Search for the cell housing the specified text and yield its [x, y] center coordinate. 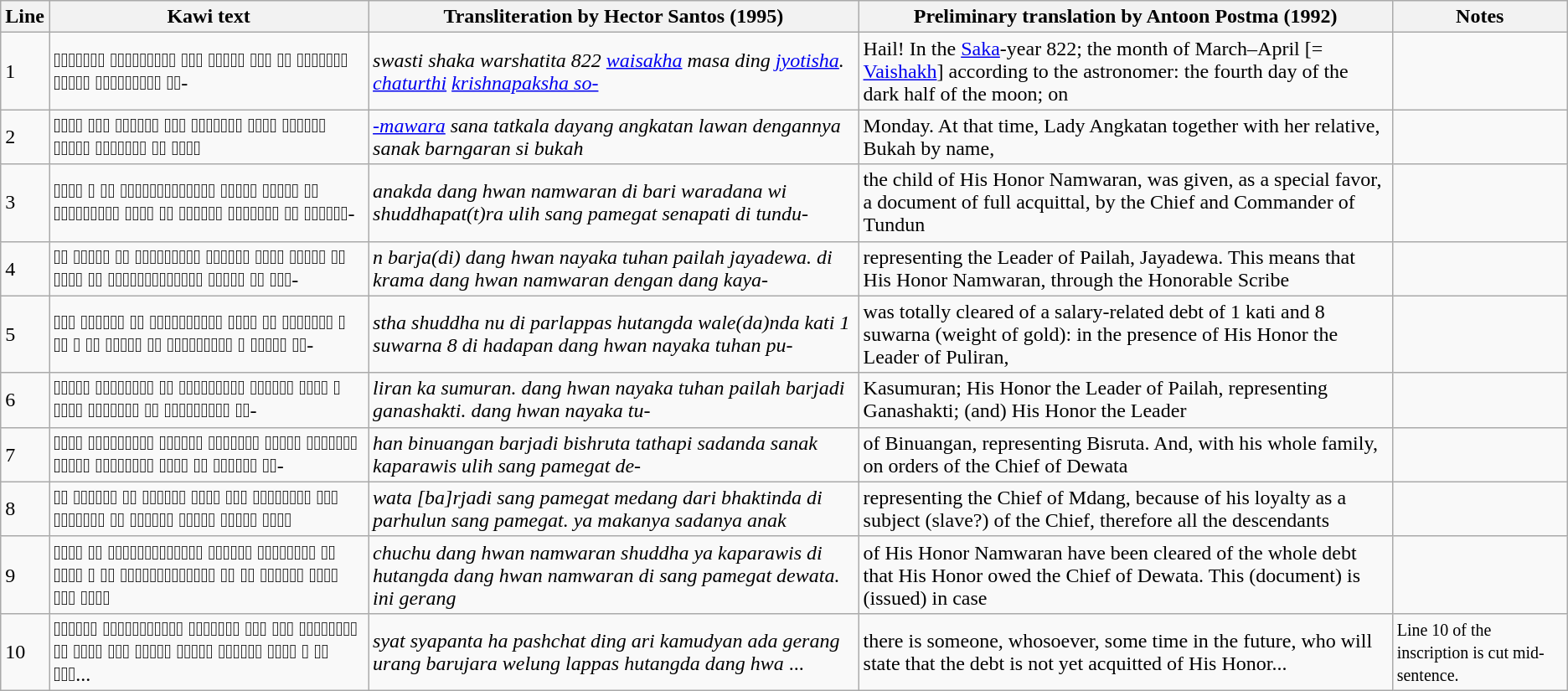
𑼱𑽂𑼫𑼴𑼡𑽁 𑼱𑽂𑼫𑼴𑼦𑼴𑼥𑽂𑼡𑼴𑼲 𑼦𑼯𑽂𑼗𑼴𑼡𑽁 𑼣𑼶𑼁 𑼅𑼬𑼶 𑼒𑼪𑼸𑼣𑽂𑼫𑼥𑽁 𑼅𑼣 𑼔𑽂𑼬𑼁 𑼈𑼬𑼁 𑼮𑼬𑼸𑼙𑼬 𑼮𑽂𑼭𑼸𑼁 𑼒𑼦𑽂𑼦𑼱𑽁 𑼲𑼸𑼡𑼁 𑼣 𑼣𑼁 𑼲𑽂𑼮... [208, 652]
han binuangan barjadi bishruta tathapi sadanda sanak kaparawis ulih sang pamegat de- [613, 454]
liran ka sumuran. dang hwan nayaka tuhan pailah barjadi ganashakti. dang hwan nayaka tu- [613, 400]
5 [25, 334]
anakda dang hwan namwaran di bari waradana wi shuddhapat(t)ra ulih sang pamegat senapati di tundu- [613, 203]
9 [25, 575]
n barja(di) dang hwan nayaka tuhan pailah jayadewa. di krama dang hwan namwaran dengan dang kaya- [613, 268]
𑼱𑽂𑼢 𑼯𑼸𑼣𑽂𑼤𑼴 𑼥𑼸 𑼣𑼶𑼦𑼂𑼭𑼦𑽂𑼦𑼱𑽁 𑼲𑼸𑼡𑼁 𑼣𑼮 𑼭𑼾𑼥𑽂𑼣𑼒𑼴 𑽑 𑼱𑼸 𑽘 𑼣𑼶 𑼲𑼣𑼦𑼥𑽁 𑼣𑼁 𑼲𑽂𑼮𑼥𑽂𑼥𑼴𑼫𑼒 𑼒 𑼡𑼹𑼲𑼥𑽁 𑼦𑼸- [208, 334]
the child of His Honor Namwaran, was given, as a special favor, a document of full acquittal, by the Chief and Commander of Tundun [1126, 203]
Monday. At that time, Lady Angkatan together with her relative, Bukah by name, [1126, 137]
6 [25, 400]
Kasumuran; His Honor the Leader of Pailah, representing Ganashakti; (and) His Honor the Leader [1126, 400]
Transliteration by Hector Santos (1995) [613, 17]
10 [25, 652]
Preliminary translation by Antoon Postma (1992) [1126, 17]
syat syapanta ha pashchat ding ari kamudyan ada gerang urang barujara welung lappas hutangda dang hwa ... [613, 652]
𑼭𑼶𑼬𑼥𑽁 𑼒𑼱𑼸𑼪𑼸𑼬𑼥𑽁 𑼣𑼁 𑼲𑽂𑼮𑼥𑽂𑼥𑼴𑼫𑼒 𑼡𑼸𑼲𑼴𑼥𑽁 𑼦𑼿𑼭𑼃 𑼨​𑼂𑼙𑼣𑼶 𑼔𑼠𑼯𑼒𑽂𑼡𑼶 𑼣𑼁 𑼲𑽂𑼮𑼥𑽂𑼥𑼴𑼫𑼒 𑼡𑼸- [208, 400]
stha shuddha nu di parlappas hutangda wale(da)nda kati 1 suwarna 8 di hadapan dang hwan nayaka tuhan pu- [613, 334]
swasti shaka warshatita 822 waisakha masa ding jyotisha. chaturthi krishnapaksha so- [613, 71]
of His Honor Namwaran have been cleared of the whole debt that His Honor owed the Chief of Dewata. This (document) is (issued) in case [1126, 575]
4 [25, 268]
-mawara sana tatkala dayang angkatan lawan dengannya sanak barngaran si bukah [613, 137]
𑼥𑽁 𑼨𑼬𑽂𑼙𑼴 𑼣𑼁 𑼲𑽂𑼮𑼥𑽂𑼥𑼴𑼫𑼒 𑼡𑼸𑼲𑼴𑼥𑽁 𑼦𑼿𑼭𑼃 𑼙𑼫𑼣𑼾𑼮 𑼣𑼶 𑼒𑽂𑼬𑼪 𑼣𑼁 𑼲𑽂𑼮𑼥𑽂𑼥𑼪𑽂𑼮𑽂𑼬𑼥𑽁 𑼣𑽂𑼖𑼥𑽁 𑼣𑼁 𑼒𑼴𑼫- [208, 268]
was totally cleared of a salary-related debt of 1 kati and 8 suwarna (weight of gold): in the presence of His Honor the Leader of Puliran, [1126, 334]
Kawi text [208, 17]
𑼲𑼴𑼥𑽁 𑼨𑼶𑼥𑽂𑼮𑼴𑼖𑼥𑽁 𑼨​𑼂𑼙𑼴𑼣𑼶 𑼨𑼶𑼯𑽂𑼬𑼸𑼡 𑼡𑼢𑼴𑼦𑼶 𑼱𑼴𑼣𑼴𑼥𑽂𑼣 𑼱𑼴𑼥𑼒𑽁 𑼒𑼦𑼬𑼴𑼮𑼶𑼱𑽁 𑼈𑼭𑼶𑼃 𑼱𑼁 𑼦𑼪𑽂𑼔𑼡𑽁 𑼣𑼾- [208, 454]
Notes [1479, 17]
representing the Leader of Pailah, Jayadewa. This means that His Honor Namwaran, through the Honorable Scribe [1126, 268]
8 [25, 509]
𑼪𑼮𑼴𑼬 𑼱𑼴𑼪 𑼡𑼡𑽂𑼒𑼴𑼭 𑼣𑼫𑼁 𑼄𑼖𑽂𑼒𑼡𑼥𑽁 𑼭𑼮𑼥𑽁 𑼣𑽂𑼖𑼥𑽁𑼛 𑼱𑼴𑼥𑼒𑽁 𑼨𑼂𑼖𑼴𑼬𑼥𑽁 𑼱𑼶 𑼨𑼸𑼒𑼃 [208, 137]
1 [25, 71]
3 [25, 203]
𑼗𑼸𑼗𑼸 𑼣𑼁 𑼲𑽂𑼮𑼥𑽂𑼥𑼪𑽂𑼮𑽂𑼬𑼥𑽁 𑼯𑼸𑼣𑽂𑼤𑼫 𑼒𑼦𑼬𑼴𑼮𑼶𑼱𑽁 𑼣𑼶 𑼙𑼸𑼡𑼁 𑼣 𑼣𑼁 𑼲𑽂𑼮𑼥𑽂𑼥𑼪𑽂𑼮𑽂𑼬𑼥𑽁 𑼣𑼶 𑼱𑼁 𑼦𑼪𑽂𑼔𑼡𑽁 𑼣𑼾𑼮𑼡 𑼆𑼥𑼶 𑼔𑽂𑼬𑼁 [208, 575]
𑼄𑼥𑼒𑽁 𑼣 𑼣𑼁 𑼲𑽂𑼮𑼥𑽂𑼥𑼪𑽂𑼮𑽂𑼬𑼥𑽁 𑼣𑼶𑼨𑼬𑼶 𑼮𑼬𑼣𑼴𑼥 𑼮𑼶 𑼯𑼸𑼣𑽂𑼤𑼦𑽁𑼂𑼡 𑼈𑼭𑼶𑼃 𑼱𑼁 𑼦𑼪𑽂𑼔𑼡𑽁 𑼱𑼾𑼥𑼴𑼦𑼡𑼶 𑼱𑼶 𑼡𑼸𑼠𑽂𑼣𑼸- [208, 203]
wata [ba]rjadi sang pamegat medang dari bhaktinda di parhulun sang pamegat. ya makanya sadanya anak [613, 509]
𑼱𑽂𑼮𑼱𑽂𑼡𑼶 𑼯𑼒𑼮𑼂𑼱𑼴𑼡𑼶𑼡 𑽘𑽒𑽒 𑼮𑼿𑼱𑼴𑼓 𑼪𑼴𑼱 𑼣𑼶 𑼙𑽂𑼫𑽀𑼡𑼶𑼰 𑼗𑼡𑼸𑼂𑼢 𑼒𑼺𑼰𑽂𑼠𑼦𑼒𑽂𑼰 𑼱𑽀- [208, 71]
chuchu dang hwan namwaran shuddha ya kaparawis di hutangda dang hwan namwaran di sang pamegat dewata. ini gerang [613, 575]
of Binuangan, representing Bisruta. And, with his whole family, on orders of the Chief of Dewata [1126, 454]
7 [25, 454]
2 [25, 137]
representing the Chief of Mdang, because of his loyalty as a subject (slave?) of the Chief, therefore all the descendants [1126, 509]
Line [25, 17]
Line 10 of the inscription is cut mid-sentence. [1479, 652]
there is someone, whosoever, some time in the future, who will state that the debt is not yet acquitted of His Honor... [1126, 652]
Hail! In the Saka-year 822; the month of March–April [= Vaishakh] according to the astronomer: the fourth day of the dark half of the moon; on [1126, 71]
𑼮𑼡 𑼮​𑼂𑼙𑼴𑼣𑼶 𑼱𑼁 𑼦𑼪𑽂𑼔𑼡𑽁 𑼪𑽂𑼞𑼁 𑼣𑼬𑼶 𑼩𑼒𑽂𑼡𑼶𑼥𑽂𑼣 𑼣𑼶𑼦​𑼂𑼲𑼸𑼭𑼸𑼥𑽁 𑼱𑼁 𑼦𑼪𑽂𑼔𑼡𑽁 𑼫𑼪𑼒𑼴𑼛 𑼱𑼴𑼣𑼴𑼛 𑼄𑼥𑼒𑽁 [208, 509]
